Scan for the cell matching the given text and deliver its (X, Y) coordinate at center. 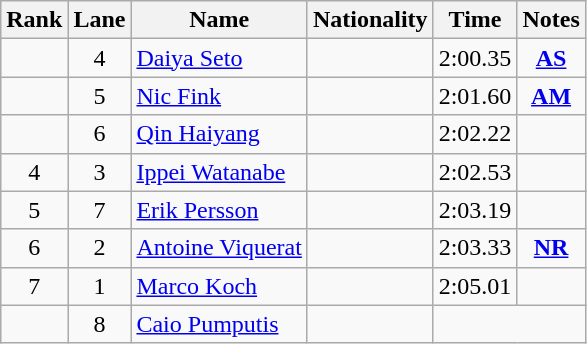
Erik Persson (219, 210)
Daiya Seto (219, 58)
Caio Pumputis (219, 324)
2:01.60 (475, 96)
Nationality (370, 20)
Ippei Watanabe (219, 172)
Nic Fink (219, 96)
Notes (551, 20)
2:02.53 (475, 172)
2 (100, 248)
AM (551, 96)
Qin Haiyang (219, 134)
Lane (100, 20)
Marco Koch (219, 286)
Antoine Viquerat (219, 248)
Rank (34, 20)
2:03.19 (475, 210)
3 (100, 172)
Time (475, 20)
2:05.01 (475, 286)
8 (100, 324)
2:00.35 (475, 58)
2:03.33 (475, 248)
NR (551, 248)
1 (100, 286)
Name (219, 20)
AS (551, 58)
2:02.22 (475, 134)
